Detect which cell encompasses the target text, then output its (X, Y) center coordinate. 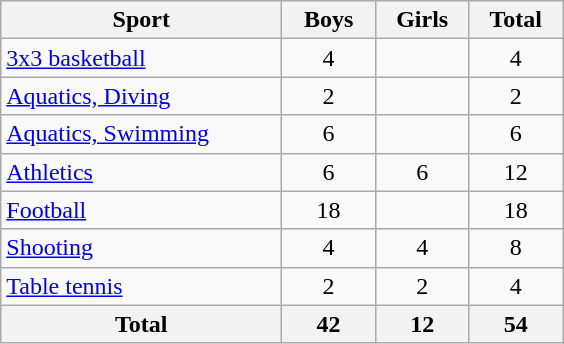
8 (516, 248)
Athletics (142, 172)
Sport (142, 20)
54 (516, 324)
Boys (329, 20)
Football (142, 210)
3x3 basketball (142, 58)
Girls (422, 20)
Aquatics, Swimming (142, 134)
Aquatics, Diving (142, 96)
Table tennis (142, 286)
42 (329, 324)
Shooting (142, 248)
